Return [x, y] of the center of cell containing provided text 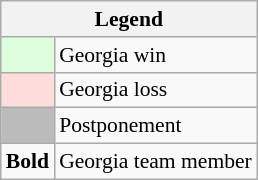
Georgia team member [156, 162]
Postponement [156, 126]
Georgia win [156, 55]
Bold [28, 162]
Legend [129, 19]
Georgia loss [156, 90]
